Capture the cell that displays the provided text and extract its [X, Y] central coordinate. 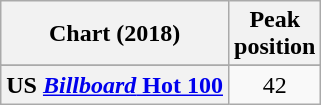
Chart (2018) [115, 34]
US Billboard Hot 100 [115, 85]
42 [275, 85]
Peak position [275, 34]
